Pinpoint the cell where the given text exists, returning its [x, y] midpoint coordinate. 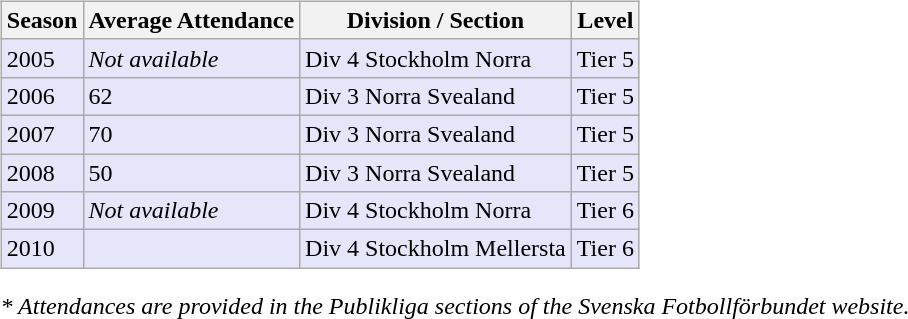
Season [42, 20]
2010 [42, 249]
2006 [42, 96]
2009 [42, 211]
2007 [42, 134]
2008 [42, 173]
70 [192, 134]
Level [605, 20]
Div 4 Stockholm Mellersta [436, 249]
2005 [42, 58]
Average Attendance [192, 20]
Division / Section [436, 20]
62 [192, 96]
50 [192, 173]
